Output the (X, Y) coordinate of the center of the cell containing the given text.  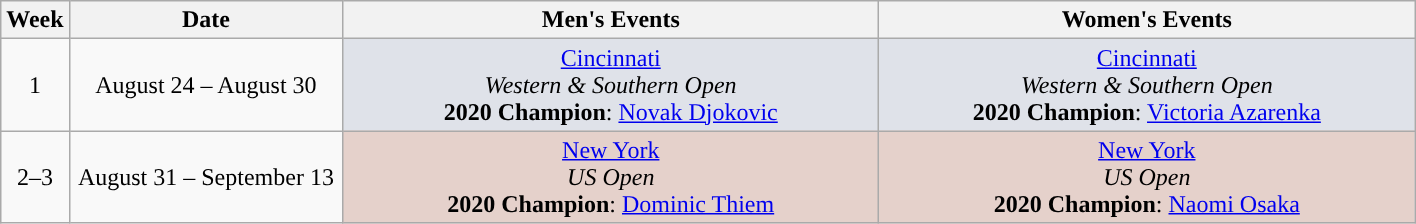
CincinnatiWestern & Southern Open2020 Champion: Novak Djokovic (611, 85)
August 24 – August 30 (206, 85)
CincinnatiWestern & Southern Open2020 Champion: Victoria Azarenka (1147, 85)
Men's Events (611, 20)
Women's Events (1147, 20)
Week (35, 20)
1 (35, 85)
New York US Open2020 Champion: Dominic Thiem (611, 177)
Date (206, 20)
2–3 (35, 177)
New York US Open2020 Champion: Naomi Osaka (1147, 177)
August 31 – September 13 (206, 177)
